Return the (x, y) coordinate for the center point of the cell that contains the specified text.  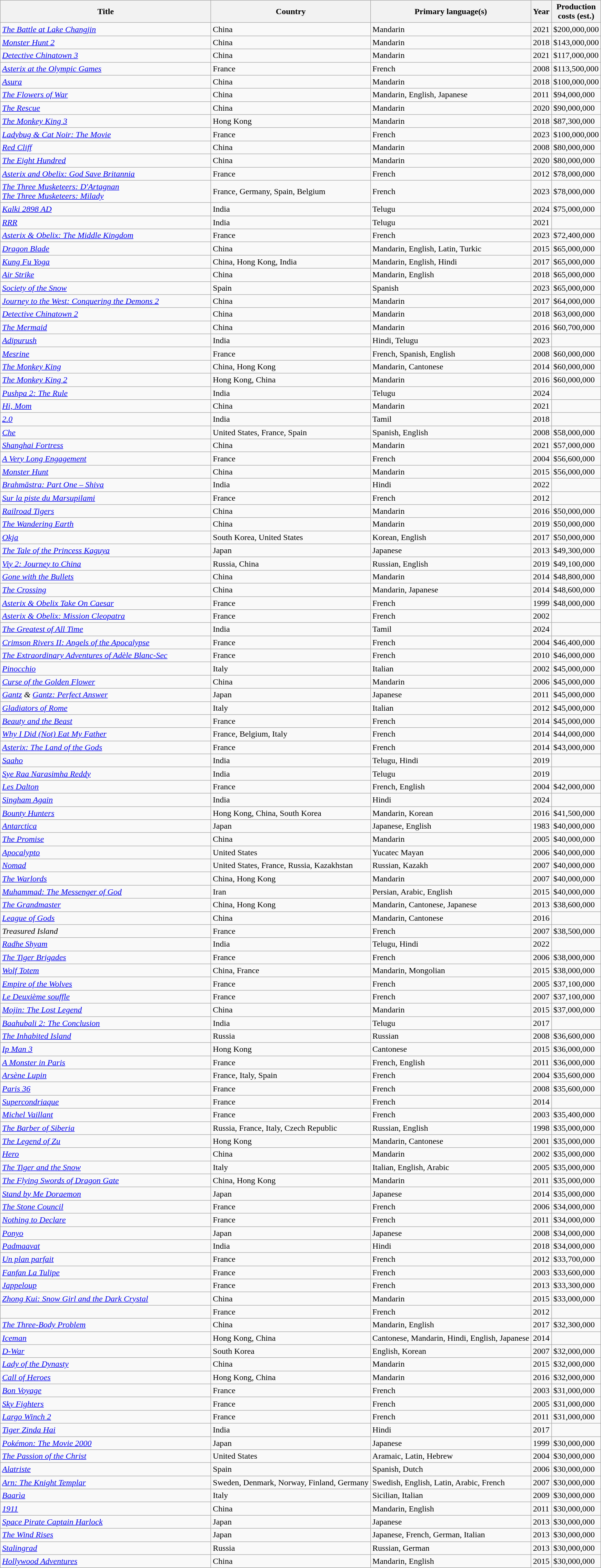
Spanish (451, 288)
Muhammad: The Messenger of God (106, 892)
$42,000,000 (576, 787)
$49,100,000 (576, 563)
Primary language(s) (451, 12)
Padmaavat (106, 1246)
$64,000,000 (576, 301)
Gantz & Gantz: Perfect Answer (106, 695)
Mandarin, Mongolian (451, 970)
Asterix & Obelix: Mission Cleopatra (106, 616)
$33,300,000 (576, 1286)
Asterix at the Olympic Games (106, 69)
Lady of the Dynasty (106, 1364)
Stand by Me Doraemon (106, 1194)
Paris 36 (106, 1089)
The Tiger Brigades (106, 957)
$75,000,000 (576, 209)
Yucatec Mayan (451, 852)
The Legend of Zu (106, 1141)
$63,000,000 (576, 314)
The Passion of the Christ (106, 1456)
Hong Kong, China, South Korea (291, 813)
$37,000,000 (576, 1010)
$48,600,000 (576, 590)
Air Strike (106, 275)
Journey to the West: Conquering the Demons 2 (106, 301)
Monster Hunt (106, 472)
The Grandmaster (106, 905)
The Three Musketeers: D'ArtagnanThe Three Musketeers: Milady (106, 192)
$38,600,000 (576, 905)
Hollywood Adventures (106, 1561)
$58,000,000 (576, 432)
Asterix & Obelix Take On Caesar (106, 603)
French, Spanish, English (451, 353)
Swedish, English, Latin, Arabic, French (451, 1482)
Saaho (106, 760)
1998 (541, 1128)
The Rescue (106, 108)
$33,000,000 (576, 1299)
$200,000,000 (576, 29)
$60,700,000 (576, 327)
Sye Raa Narasimha Reddy (106, 773)
Russian, German (451, 1548)
China, Hong Kong, India (291, 262)
Spanish, Dutch (451, 1469)
$32,300,000 (576, 1325)
The Tale of the Princess Kaguya (106, 550)
Mandarin, Japanese (451, 590)
The Eight Hundred (106, 160)
Sicilian, Italian (451, 1496)
The Promise (106, 839)
Iceman (106, 1338)
$41,500,000 (576, 813)
Sky Fighters (106, 1404)
Dragon Blade (106, 249)
Bounty Hunters (106, 813)
The Stone Council (106, 1207)
$56,000,000 (576, 472)
Pinocchio (106, 669)
Italian, English, Arabic (451, 1167)
$72,400,000 (576, 236)
Nomad (106, 866)
Radhe Shyam (106, 944)
Curse of the Golden Flower (106, 682)
China, France (291, 970)
Un plan parfait (106, 1259)
Asterix & Obelix: The Middle Kingdom (106, 236)
D-War (106, 1351)
Asura (106, 82)
The Barber of Siberia (106, 1128)
2001 (541, 1141)
$44,000,000 (576, 734)
Shanghai Fortress (106, 446)
$43,000,000 (576, 747)
Alatriste (106, 1469)
Baarìa (106, 1496)
United States, France, Spain (291, 432)
$87,300,000 (576, 121)
Mandarin, Korean (451, 813)
Year (541, 12)
The Monkey King (106, 367)
$35,400,000 (576, 1115)
Mandarin, English, Japanese (451, 95)
Stalingrad (106, 1548)
Pushpa 2: The Rule (106, 393)
Detective Chinatown 3 (106, 56)
$94,000,000 (576, 95)
Pokémon: The Movie 2000 (106, 1443)
Detective Chinatown 2 (106, 314)
$36,600,000 (576, 1036)
Japanese, English (451, 826)
$57,000,000 (576, 446)
Gladiators of Rome (106, 708)
$46,400,000 (576, 642)
Treasured Island (106, 931)
Russia, China (291, 563)
Cantonese (451, 1049)
Largo Winch 2 (106, 1417)
Ladybug & Cat Noir: The Movie (106, 134)
South Korea, United States (291, 537)
Mandarin, Cantonese, Japanese (451, 905)
Mandarin, English, Latin, Turkic (451, 249)
The Crossing (106, 590)
The Wind Rises (106, 1535)
RRR (106, 222)
Singham Again (106, 800)
Russia, France, Italy, Czech Republic (291, 1128)
The Warlords (106, 879)
Persian, Arabic, English (451, 892)
Title (106, 12)
Beauty and the Beast (106, 721)
Russian (451, 1036)
Space Pirate Captain Harlock (106, 1522)
Kalki 2898 AD (106, 209)
Hero (106, 1154)
Okja (106, 537)
Tiger Zinda Hai (106, 1430)
Japanese, French, German, Italian (451, 1535)
Brahmāstra: Part One – Shiva (106, 485)
2009 (541, 1496)
Arn: The Knight Templar (106, 1482)
The Flying Swords of Dragon Gate (106, 1180)
Hi, Mom (106, 406)
1911 (106, 1509)
The Battle at Lake Changjin (106, 29)
Che (106, 432)
Baahubali 2: The Conclusion (106, 1023)
Kung Fu Yoga (106, 262)
Fanfan La Tulipe (106, 1272)
$33,700,000 (576, 1259)
The Monkey King 2 (106, 380)
Hindi, Telugu (451, 340)
Iran (291, 892)
Red Cliff (106, 147)
Aramaic, Latin, Hebrew (451, 1456)
$33,600,000 (576, 1272)
$49,300,000 (576, 550)
Monster Hunt 2 (106, 42)
Railroad Tigers (106, 511)
Wolf Totem (106, 970)
The Greatest of All Time (106, 629)
United States, France, Russia, Kazakhstan (291, 866)
The Mermaid (106, 327)
$113,500,000 (576, 69)
Sur la piste du Marsupilami (106, 498)
2.0 (106, 419)
Apocalypto (106, 852)
Mojin: The Lost Legend (106, 1010)
Korean, English (451, 537)
$48,800,000 (576, 577)
Le Deuxième souffle (106, 997)
Antarctica (106, 826)
Nothing to Declare (106, 1220)
$90,000,000 (576, 108)
$117,000,000 (576, 56)
France, Belgium, Italy (291, 734)
Cantonese, Mandarin, Hindi, English, Japanese (451, 1338)
Les Dalton (106, 787)
Sweden, Denmark, Norway, Finland, Germany (291, 1482)
France, Italy, Spain (291, 1076)
$48,000,000 (576, 603)
League of Gods (106, 918)
The Flowers of War (106, 95)
$143,000,000 (576, 42)
The Monkey King 3 (106, 121)
The Inhabited Island (106, 1036)
Zhong Kui: Snow Girl and the Dark Crystal (106, 1299)
Empire of the Wolves (106, 983)
Production costs (est.) (576, 12)
Jappeloup (106, 1286)
The Three-Body Problem (106, 1325)
Country (291, 12)
2010 (541, 656)
Adipurush (106, 340)
$56,600,000 (576, 459)
Gone with the Bullets (106, 577)
France, Germany, Spain, Belgium (291, 192)
Mesrine (106, 353)
The Tiger and the Snow (106, 1167)
$46,000,000 (576, 656)
A Very Long Engagement (106, 459)
Mandarin, English, Hindi (451, 262)
English, Korean (451, 1351)
Ip Man 3 (106, 1049)
Society of the Snow (106, 288)
Why I Did (Not) Eat My Father (106, 734)
Asterix: The Land of the Gods (106, 747)
Michel Vaillant (106, 1115)
South Korea (291, 1351)
A Monster in Paris (106, 1062)
The Extraordinary Adventures of Adèle Blanc-Sec (106, 656)
1983 (541, 826)
Crimson Rivers II: Angels of the Apocalypse (106, 642)
$38,500,000 (576, 931)
The Wandering Earth (106, 524)
Asterix and Obelix: God Save Britannia (106, 173)
Russian, Kazakh (451, 866)
Arsène Lupin (106, 1076)
Supercondriaque (106, 1102)
Ponyo (106, 1233)
Bon Voyage (106, 1390)
Call of Heroes (106, 1377)
Viy 2: Journey to China (106, 563)
Spanish, English (451, 432)
